Return [x, y] of the center of cell containing provided text 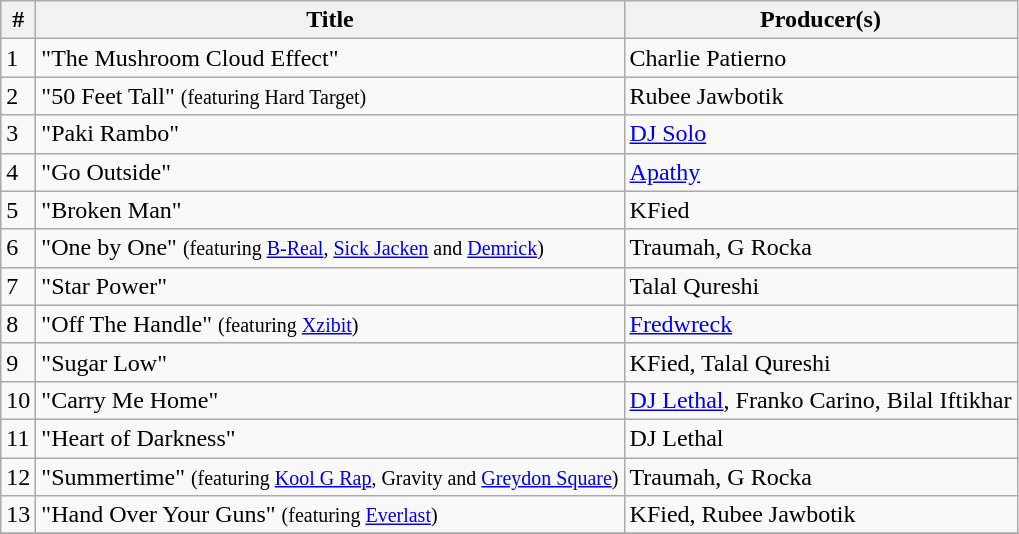
"Broken Man" [330, 210]
11 [18, 438]
Charlie Patierno [820, 58]
KFied, Talal Qureshi [820, 362]
KFied [820, 210]
4 [18, 172]
"50 Feet Tall" (featuring Hard Target) [330, 96]
DJ Solo [820, 134]
Fredwreck [820, 324]
1 [18, 58]
9 [18, 362]
KFied, Rubee Jawbotik [820, 515]
8 [18, 324]
2 [18, 96]
10 [18, 400]
"Sugar Low" [330, 362]
"Heart of Darkness" [330, 438]
Rubee Jawbotik [820, 96]
7 [18, 286]
"Summertime" (featuring Kool G Rap, Gravity and Greydon Square) [330, 477]
Producer(s) [820, 20]
13 [18, 515]
DJ Lethal, Franko Carino, Bilal Iftikhar [820, 400]
"Go Outside" [330, 172]
12 [18, 477]
"One by One" (featuring B-Real, Sick Jacken and Demrick) [330, 248]
"Off The Handle" (featuring Xzibit) [330, 324]
6 [18, 248]
"Star Power" [330, 286]
"Hand Over Your Guns" (featuring Everlast) [330, 515]
Apathy [820, 172]
3 [18, 134]
"Carry Me Home" [330, 400]
# [18, 20]
Talal Qureshi [820, 286]
Title [330, 20]
"Paki Rambo" [330, 134]
"The Mushroom Cloud Effect" [330, 58]
DJ Lethal [820, 438]
5 [18, 210]
